Locate the cell with the specified text and output its [X, Y] center coordinate. 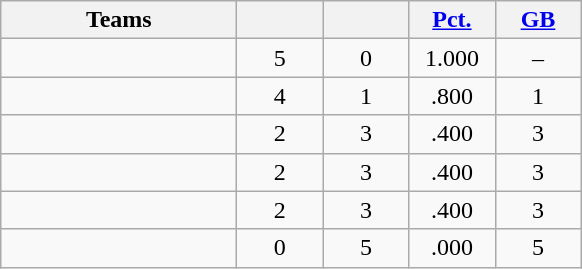
.000 [452, 248]
Teams [119, 20]
Pct. [452, 20]
1.000 [452, 58]
.800 [452, 96]
4 [280, 96]
– [538, 58]
GB [538, 20]
